Locate the cell with the specified text and output its (x, y) center coordinate. 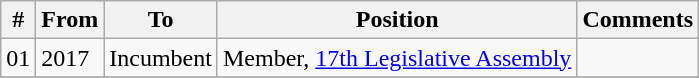
# (18, 20)
Comments (638, 20)
2017 (70, 58)
Member, 17th Legislative Assembly (396, 58)
Incumbent (161, 58)
Position (396, 20)
01 (18, 58)
From (70, 20)
To (161, 20)
